Identify which cell holds the provided text, then report its (X, Y) central coordinate. 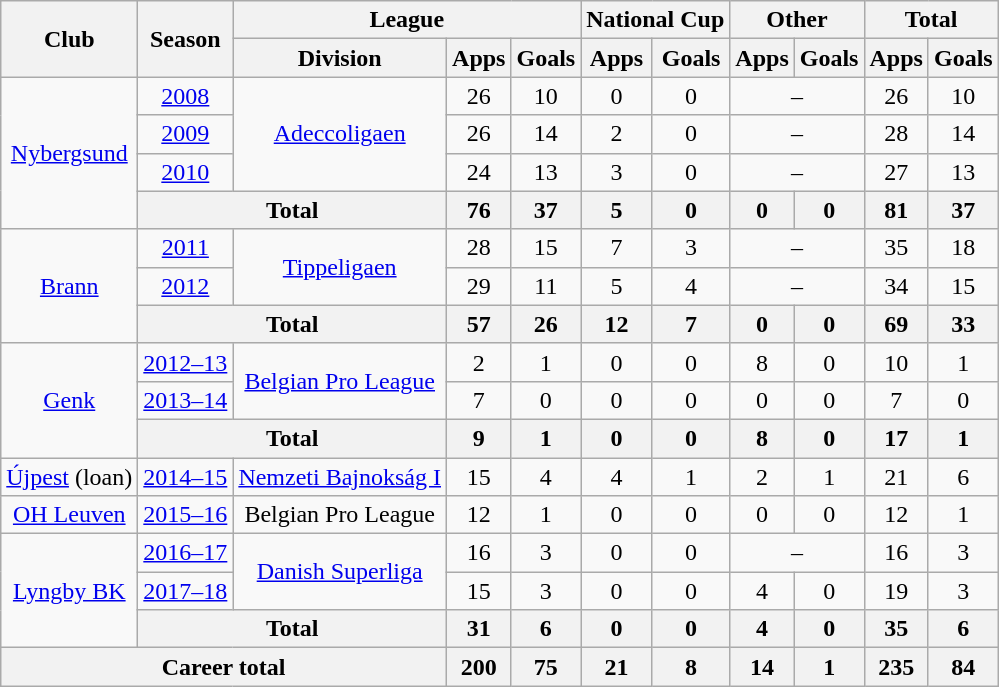
Adeccoligaen (340, 134)
24 (479, 172)
235 (896, 667)
69 (896, 324)
2017–18 (186, 591)
Career total (224, 667)
Division (340, 58)
18 (963, 248)
2008 (186, 96)
2009 (186, 134)
27 (896, 172)
OH Leuven (70, 515)
2012 (186, 286)
League (407, 20)
19 (896, 591)
2013–14 (186, 400)
2016–17 (186, 553)
75 (546, 667)
33 (963, 324)
200 (479, 667)
76 (479, 210)
Nybergsund (70, 153)
34 (896, 286)
81 (896, 210)
84 (963, 667)
National Cup (656, 20)
Danish Superliga (340, 572)
Club (70, 39)
9 (479, 438)
Season (186, 39)
17 (896, 438)
Lyngby BK (70, 591)
Nemzeti Bajnokság I (340, 477)
Other (797, 20)
31 (479, 629)
2015–16 (186, 515)
2012–13 (186, 362)
2011 (186, 248)
2014–15 (186, 477)
Tippeligaen (340, 267)
2010 (186, 172)
Brann (70, 286)
11 (546, 286)
Genk (70, 400)
57 (479, 324)
29 (479, 286)
Újpest (loan) (70, 477)
